Detect which cell encompasses the target text, then output its [X, Y] center coordinate. 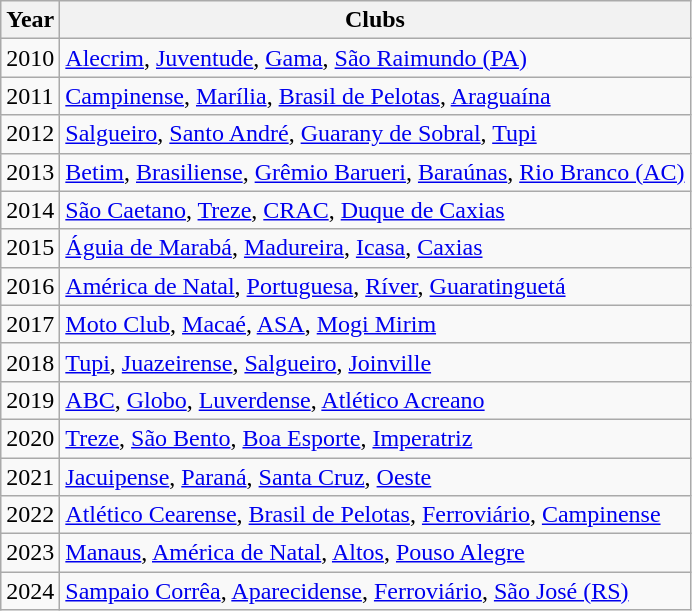
Alecrim, Juventude, Gama, São Raimundo (PA) [375, 58]
2022 [30, 515]
América de Natal, Portuguesa, Ríver, Guaratinguetá [375, 286]
2013 [30, 172]
2017 [30, 324]
2012 [30, 134]
2014 [30, 210]
Campinense, Marília, Brasil de Pelotas, Araguaína [375, 96]
Manaus, América de Natal, Altos, Pouso Alegre [375, 553]
2011 [30, 96]
Clubs [375, 20]
2010 [30, 58]
Year [30, 20]
2020 [30, 438]
Sampaio Corrêa, Aparecidense, Ferroviário, São José (RS) [375, 591]
2019 [30, 400]
Salgueiro, Santo André, Guarany de Sobral, Tupi [375, 134]
2018 [30, 362]
Atlético Cearense, Brasil de Pelotas, Ferroviário, Campinense [375, 515]
São Caetano, Treze, CRAC, Duque de Caxias [375, 210]
Betim, Brasiliense, Grêmio Barueri, Baraúnas, Rio Branco (AC) [375, 172]
Moto Club, Macaé, ASA, Mogi Mirim [375, 324]
Jacuipense, Paraná, Santa Cruz, Oeste [375, 477]
2016 [30, 286]
2023 [30, 553]
Treze, São Bento, Boa Esporte, Imperatriz [375, 438]
2021 [30, 477]
2024 [30, 591]
2015 [30, 248]
ABC, Globo, Luverdense, Atlético Acreano [375, 400]
Águia de Marabá, Madureira, Icasa, Caxias [375, 248]
Tupi, Juazeirense, Salgueiro, Joinville [375, 362]
